Return (X, Y) of the center of cell containing provided text 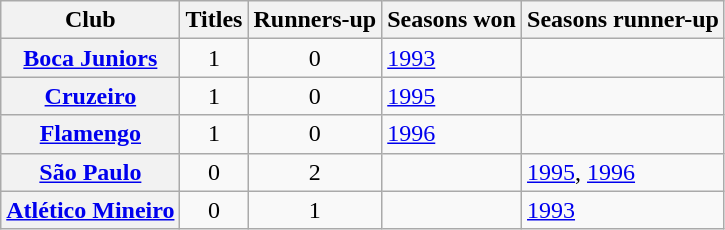
2 (315, 172)
Cruzeiro (90, 96)
São Paulo (90, 172)
Club (90, 20)
Seasons won (452, 20)
Boca Juniors (90, 58)
1995, 1996 (624, 172)
Runners-up (315, 20)
1996 (452, 134)
Flamengo (90, 134)
1995 (452, 96)
Seasons runner-up (624, 20)
Titles (214, 20)
Atlético Mineiro (90, 210)
